Scan for the cell matching the given text and deliver its [x, y] coordinate at center. 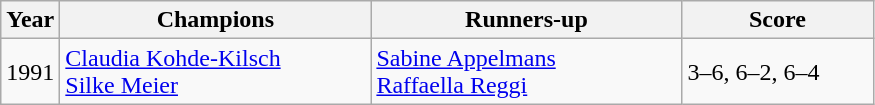
3–6, 6–2, 6–4 [778, 72]
Score [778, 20]
Sabine Appelmans Raffaella Reggi [526, 72]
1991 [30, 72]
Runners-up [526, 20]
Year [30, 20]
Claudia Kohde-Kilsch Silke Meier [216, 72]
Champions [216, 20]
